Search for the cell housing the specified text and yield its (x, y) center coordinate. 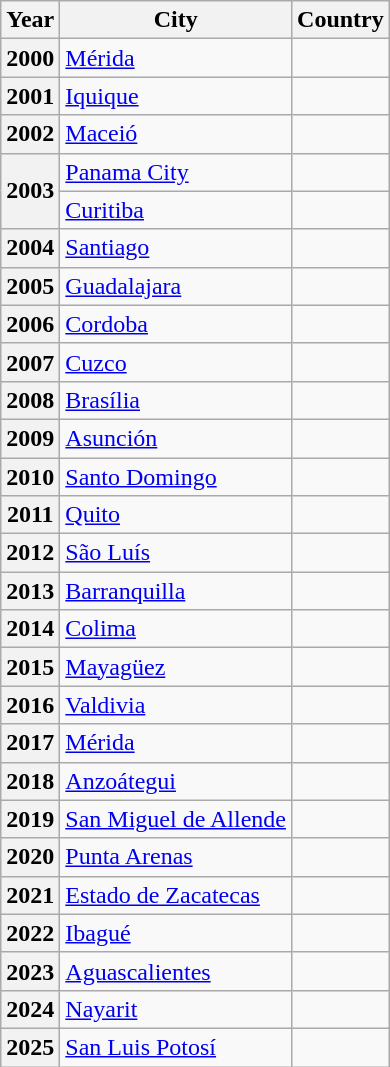
Punta Arenas (176, 857)
Curitiba (176, 210)
2021 (30, 895)
Santiago (176, 248)
Guadalajara (176, 286)
Cordoba (176, 324)
Year (30, 20)
2019 (30, 819)
2023 (30, 971)
2011 (30, 515)
City (176, 20)
Country (341, 20)
2014 (30, 629)
Quito (176, 515)
Colima (176, 629)
2000 (30, 58)
San Luis Potosí (176, 1047)
Maceió (176, 134)
San Miguel de Allende (176, 819)
Anzoátegui (176, 781)
2024 (30, 1009)
Valdivia (176, 705)
Aguascalientes (176, 971)
Santo Domingo (176, 477)
2013 (30, 591)
2005 (30, 286)
Barranquilla (176, 591)
2015 (30, 667)
Iquique (176, 96)
2010 (30, 477)
Ibagué (176, 933)
2022 (30, 933)
Brasília (176, 400)
Cuzco (176, 362)
2006 (30, 324)
2007 (30, 362)
2009 (30, 438)
2008 (30, 400)
2020 (30, 857)
2018 (30, 781)
2016 (30, 705)
2017 (30, 743)
2025 (30, 1047)
2002 (30, 134)
Panama City (176, 172)
Estado de Zacatecas (176, 895)
Asunción (176, 438)
2003 (30, 191)
2001 (30, 96)
2004 (30, 248)
Mayagüez (176, 667)
Nayarit (176, 1009)
2012 (30, 553)
São Luís (176, 553)
